Locate the cell with the specified text and output its [x, y] center coordinate. 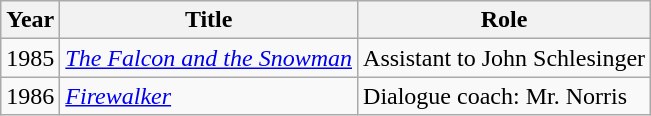
The Falcon and the Snowman [209, 58]
Title [209, 20]
1986 [30, 96]
Year [30, 20]
Firewalker [209, 96]
1985 [30, 58]
Dialogue coach: Mr. Norris [504, 96]
Assistant to John Schlesinger [504, 58]
Role [504, 20]
